Search for the cell housing the specified text and yield its [x, y] center coordinate. 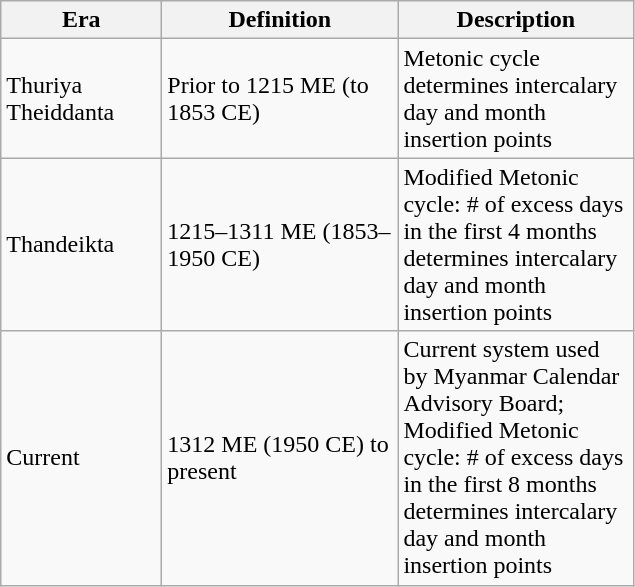
Era [82, 20]
Modified Metonic cycle: # of excess days in the first 4 months determines intercalary day and month insertion points [516, 244]
Metonic cycle determines intercalary day and month insertion points [516, 98]
Current [82, 458]
Thandeikta [82, 244]
Description [516, 20]
1312 ME (1950 CE) to present [280, 458]
Definition [280, 20]
1215–1311 ME (1853–1950 CE) [280, 244]
Thuriya Theiddanta [82, 98]
Prior to 1215 ME (to 1853 CE) [280, 98]
